Locate the cell with the specified text and output its (x, y) center coordinate. 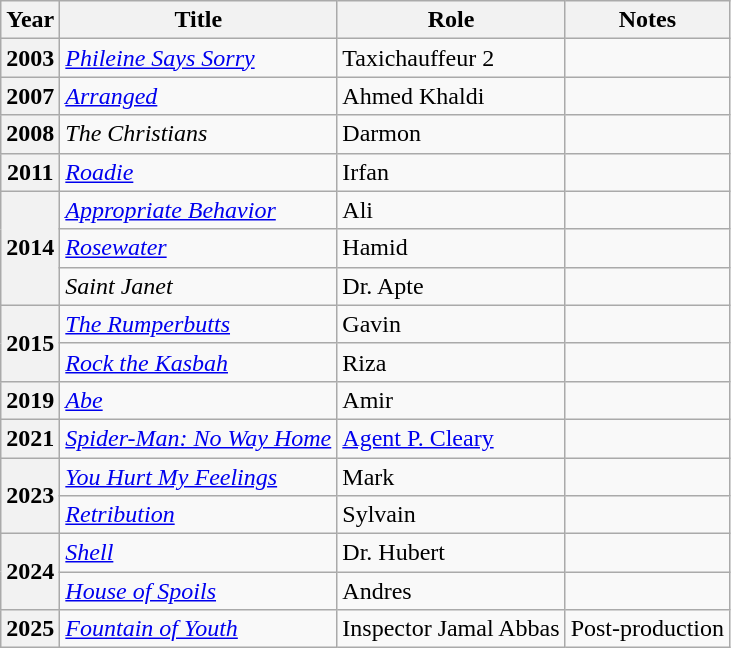
Hamid (451, 248)
2021 (30, 438)
Ali (451, 210)
2015 (30, 343)
Role (451, 20)
Irfan (451, 172)
You Hurt My Feelings (198, 477)
Fountain of Youth (198, 629)
Sylvain (451, 515)
Dr. Apte (451, 286)
Mark (451, 477)
Darmon (451, 134)
Notes (647, 20)
Amir (451, 400)
Retribution (198, 515)
Rosewater (198, 248)
The Christians (198, 134)
Rock the Kasbah (198, 362)
Arranged (198, 96)
Year (30, 20)
2014 (30, 248)
Inspector Jamal Abbas (451, 629)
Agent P. Cleary (451, 438)
Saint Janet (198, 286)
House of Spoils (198, 591)
Phileine Says Sorry (198, 58)
2025 (30, 629)
2007 (30, 96)
Taxichauffeur 2 (451, 58)
2024 (30, 572)
Ahmed Khaldi (451, 96)
Abe (198, 400)
2011 (30, 172)
The Rumperbutts (198, 324)
Shell (198, 553)
Andres (451, 591)
2008 (30, 134)
Gavin (451, 324)
2003 (30, 58)
Riza (451, 362)
2019 (30, 400)
Spider-Man: No Way Home (198, 438)
Roadie (198, 172)
Post-production (647, 629)
Title (198, 20)
Appropriate Behavior (198, 210)
2023 (30, 496)
Dr. Hubert (451, 553)
